Detect which cell encompasses the target text, then output its (x, y) center coordinate. 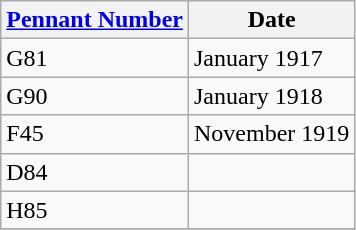
January 1917 (271, 58)
Pennant Number (95, 20)
G90 (95, 96)
January 1918 (271, 96)
H85 (95, 210)
G81 (95, 58)
D84 (95, 172)
F45 (95, 134)
November 1919 (271, 134)
Date (271, 20)
